Extract the [x, y] coordinate from the center of the cell holding the provided text.  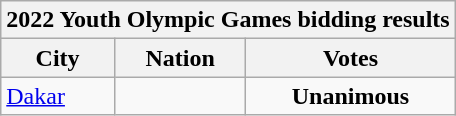
City [58, 58]
Unanimous [351, 96]
2022 Youth Olympic Games bidding results [228, 20]
Nation [180, 58]
Dakar [58, 96]
Votes [351, 58]
